Find where the given text appears and provide that cell's center as (X, Y) coordinate. 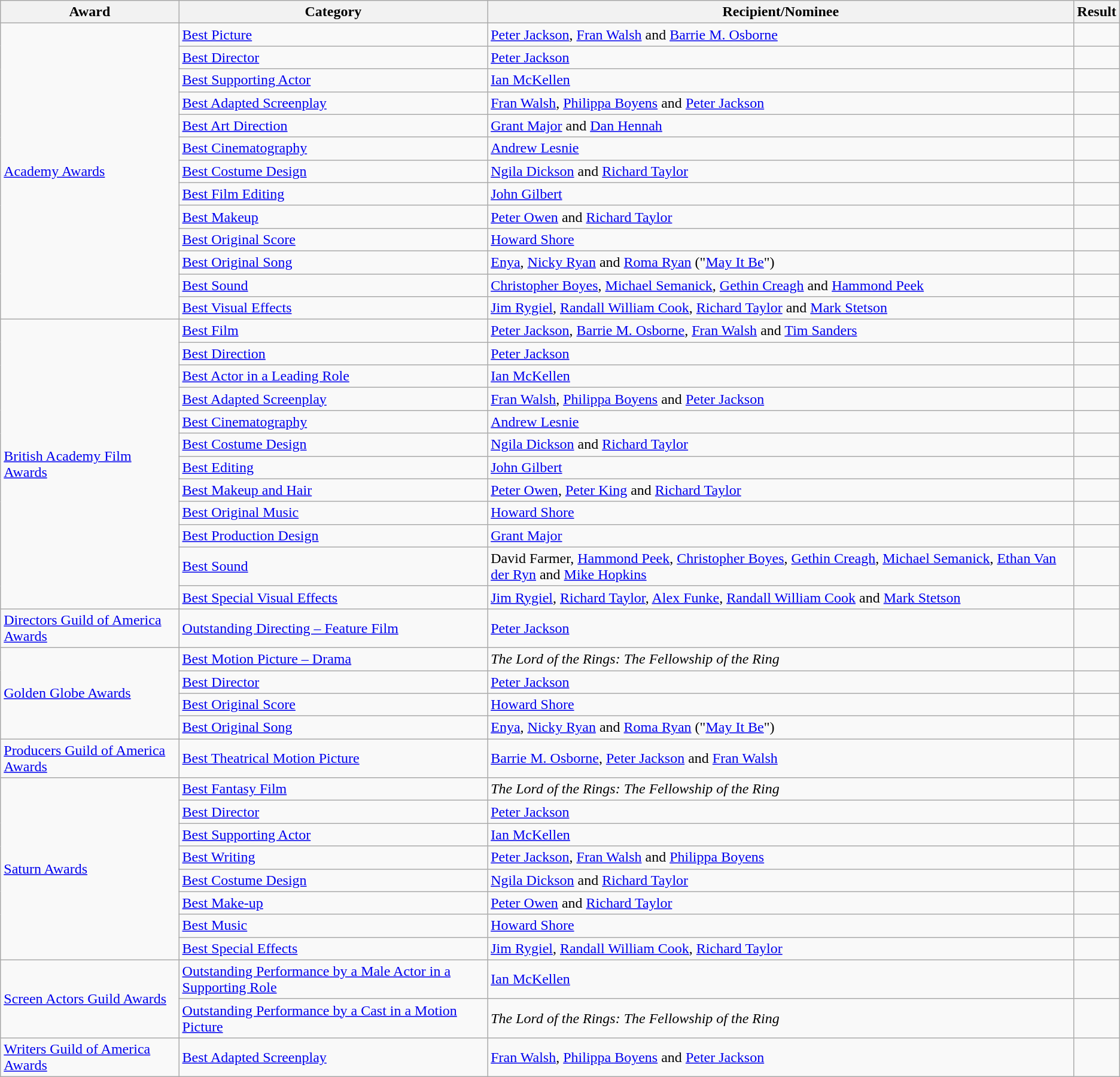
Best Actor in a Leading Role (333, 376)
Peter Jackson, Fran Walsh and Philippa Boyens (781, 857)
Best Direction (333, 354)
Outstanding Performance by a Male Actor in a Supporting Role (333, 979)
Result (1097, 12)
Golden Globe Awards (90, 693)
Grant Major (781, 536)
Best Theatrical Motion Picture (333, 759)
British Academy Film Awards (90, 464)
Best Make-up (333, 903)
Best Special Visual Effects (333, 597)
Best Film (333, 331)
Christopher Boyes, Michael Semanick, Gethin Creagh and Hammond Peek (781, 285)
Recipient/Nominee (781, 12)
Best Motion Picture – Drama (333, 659)
Saturn Awards (90, 869)
David Farmer, Hammond Peek, Christopher Boyes, Gethin Creagh, Michael Semanick, Ethan Van der Ryn and Mike Hopkins (781, 566)
Best Makeup and Hair (333, 490)
Jim Rygiel, Randall William Cook, Richard Taylor (781, 948)
Academy Awards (90, 171)
Best Film Editing (333, 194)
Jim Rygiel, Randall William Cook, Richard Taylor and Mark Stetson (781, 308)
Jim Rygiel, Richard Taylor, Alex Funke, Randall William Cook and Mark Stetson (781, 597)
Screen Actors Guild Awards (90, 999)
Best Picture (333, 35)
Outstanding Performance by a Cast in a Motion Picture (333, 1018)
Peter Owen, Peter King and Richard Taylor (781, 490)
Best Production Design (333, 536)
Best Makeup (333, 217)
Best Fantasy Film (333, 789)
Best Art Direction (333, 126)
Best Special Effects (333, 948)
Category (333, 12)
Grant Major and Dan Hennah (781, 126)
Producers Guild of America Awards (90, 759)
Best Original Music (333, 513)
Peter Jackson, Fran Walsh and Barrie M. Osborne (781, 35)
Outstanding Directing – Feature Film (333, 628)
Best Visual Effects (333, 308)
Best Editing (333, 467)
Directors Guild of America Awards (90, 628)
Writers Guild of America Awards (90, 1057)
Award (90, 12)
Best Writing (333, 857)
Peter Jackson, Barrie M. Osborne, Fran Walsh and Tim Sanders (781, 331)
Best Music (333, 926)
Barrie M. Osborne, Peter Jackson and Fran Walsh (781, 759)
